Search for the cell housing the specified text and yield its [x, y] center coordinate. 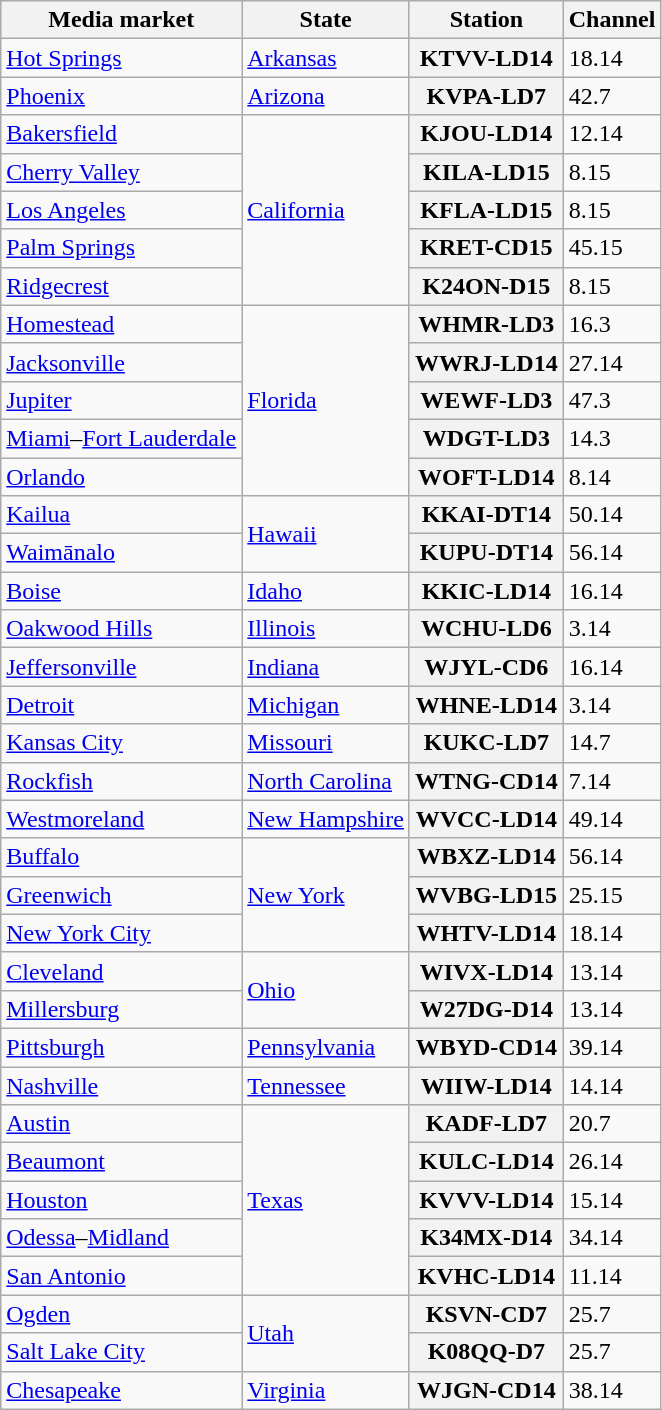
Detroit [122, 705]
Bakersfield [122, 134]
San Antonio [122, 1276]
KVPA-LD7 [486, 96]
WJYL-CD6 [486, 667]
8.14 [612, 477]
34.14 [612, 1238]
12.14 [612, 134]
Oakwood Hills [122, 629]
Station [486, 20]
Ridgecrest [122, 286]
Waimānalo [122, 553]
KILA-LD15 [486, 172]
Miami–Fort Lauderdale [122, 438]
KADF-LD7 [486, 1124]
WHNE-LD14 [486, 705]
Media market [122, 20]
Illinois [326, 629]
Buffalo [122, 857]
WVBG-LD15 [486, 895]
Kansas City [122, 743]
KVVV-LD14 [486, 1200]
Rockfish [122, 781]
New York [326, 895]
39.14 [612, 1047]
KSVN-CD7 [486, 1314]
Jacksonville [122, 362]
WHMR-LD3 [486, 324]
Orlando [122, 477]
Hawaii [326, 534]
Arizona [326, 96]
26.14 [612, 1162]
WDGT-LD3 [486, 438]
WIVX-LD14 [486, 971]
WVCC-LD14 [486, 819]
45.15 [612, 248]
15.14 [612, 1200]
WIIW-LD14 [486, 1085]
Pittsburgh [122, 1047]
Florida [326, 400]
14.14 [612, 1085]
7.14 [612, 781]
KTVV-LD14 [486, 58]
Millersburg [122, 1009]
Virginia [326, 1390]
Utah [326, 1333]
14.7 [612, 743]
KRET-CD15 [486, 248]
KKAI-DT14 [486, 515]
49.14 [612, 819]
WJGN-CD14 [486, 1390]
KKIC-LD14 [486, 591]
K24ON-D15 [486, 286]
Tennessee [326, 1085]
Indiana [326, 667]
Houston [122, 1200]
WBYD-CD14 [486, 1047]
WWRJ-LD14 [486, 362]
42.7 [612, 96]
KVHC-LD14 [486, 1276]
Missouri [326, 743]
16.3 [612, 324]
KULC-LD14 [486, 1162]
KFLA-LD15 [486, 210]
Chesapeake [122, 1390]
Los Angeles [122, 210]
Jupiter [122, 400]
Jeffersonville [122, 667]
Westmoreland [122, 819]
KUPU-DT14 [486, 553]
Ohio [326, 990]
WEWF-LD3 [486, 400]
Phoenix [122, 96]
Homestead [122, 324]
20.7 [612, 1124]
25.15 [612, 895]
Palm Springs [122, 248]
Pennsylvania [326, 1047]
New York City [122, 933]
KUKC-LD7 [486, 743]
14.3 [612, 438]
WBXZ-LD14 [486, 857]
Hot Springs [122, 58]
KJOU-LD14 [486, 134]
Channel [612, 20]
38.14 [612, 1390]
K08QQ-D7 [486, 1352]
California [326, 210]
Ogden [122, 1314]
Odessa–Midland [122, 1238]
Cherry Valley [122, 172]
11.14 [612, 1276]
47.3 [612, 400]
50.14 [612, 515]
North Carolina [326, 781]
WTNG-CD14 [486, 781]
Beaumont [122, 1162]
Cleveland [122, 971]
Greenwich [122, 895]
WOFT-LD14 [486, 477]
Austin [122, 1124]
Arkansas [326, 58]
27.14 [612, 362]
Michigan [326, 705]
Nashville [122, 1085]
WHTV-LD14 [486, 933]
K34MX-D14 [486, 1238]
Texas [326, 1200]
Kailua [122, 515]
WCHU-LD6 [486, 629]
New Hampshire [326, 819]
Boise [122, 591]
State [326, 20]
Idaho [326, 591]
W27DG-D14 [486, 1009]
Salt Lake City [122, 1352]
